Detect which cell encompasses the target text, then output its (X, Y) center coordinate. 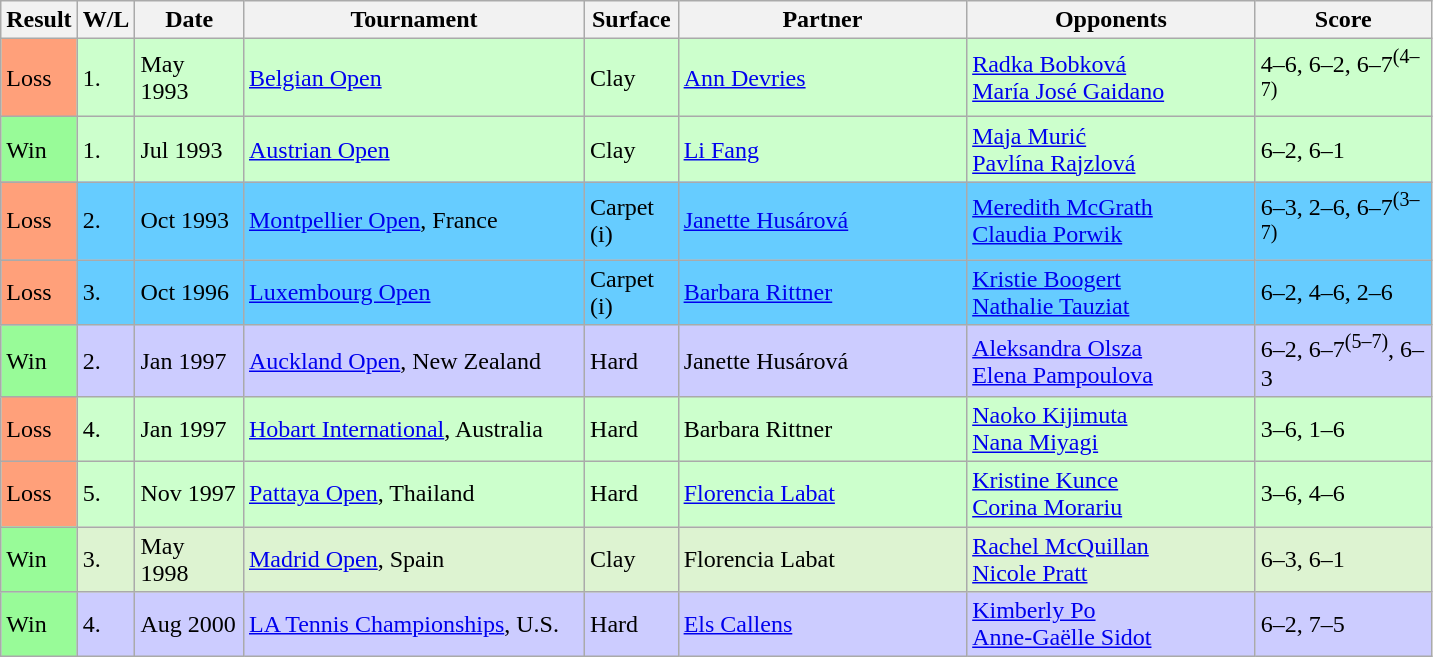
Score (1343, 20)
Naoko Kijimuta Nana Miyagi (1112, 430)
Aleksandra Olsza Elena Pampoulova (1112, 361)
4–6, 6–2, 6–7(4–7) (1343, 78)
LA Tennis Championships, U.S. (414, 624)
Radka Bobková María José Gaidano (1112, 78)
Oct 1993 (190, 221)
Auckland Open, New Zealand (414, 361)
Aug 2000 (190, 624)
6–2, 4–6, 2–6 (1343, 292)
Surface (632, 20)
6–2, 6–1 (1343, 150)
Montpellier Open, France (414, 221)
Luxembourg Open (414, 292)
Hobart International, Australia (414, 430)
5. (106, 494)
6–3, 6–1 (1343, 560)
Madrid Open, Spain (414, 560)
6–3, 2–6, 6–7(3–7) (1343, 221)
W/L (106, 20)
Nov 1997 (190, 494)
Li Fang (822, 150)
3–6, 1–6 (1343, 430)
3–6, 4–6 (1343, 494)
Kristine Kunce Corina Morariu (1112, 494)
Result (39, 20)
Rachel McQuillan Nicole Pratt (1112, 560)
Partner (822, 20)
Tournament (414, 20)
Date (190, 20)
Ann Devries (822, 78)
Meredith McGrath Claudia Porwik (1112, 221)
Opponents (1112, 20)
Maja Murić Pavlína Rajzlová (1112, 150)
Oct 1996 (190, 292)
May 1993 (190, 78)
6–2, 6–7(5–7), 6–3 (1343, 361)
Kristie Boogert Nathalie Tauziat (1112, 292)
Belgian Open (414, 78)
Pattaya Open, Thailand (414, 494)
6–2, 7–5 (1343, 624)
Kimberly Po Anne-Gaëlle Sidot (1112, 624)
May 1998 (190, 560)
Jul 1993 (190, 150)
Els Callens (822, 624)
Austrian Open (414, 150)
